Return (x, y) of the center of cell containing provided text 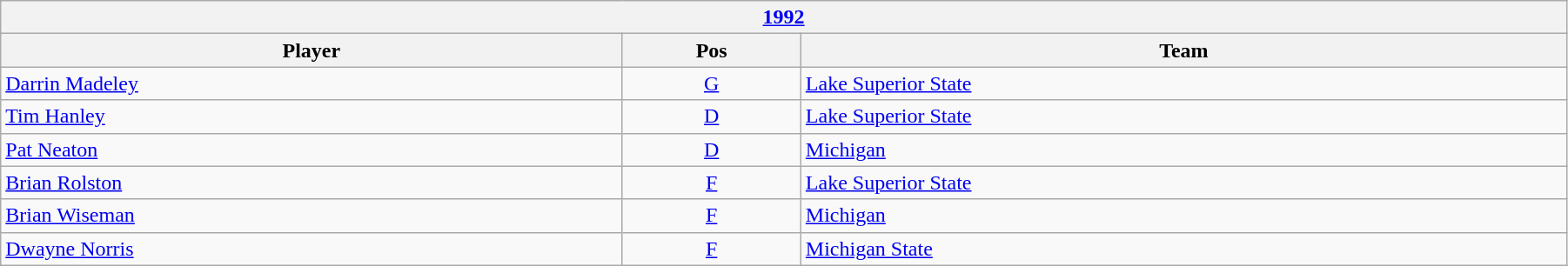
1992 (784, 17)
Pat Neaton (312, 150)
Dwayne Norris (312, 249)
Tim Hanley (312, 116)
Darrin Madeley (312, 83)
Brian Rolston (312, 183)
Brian Wiseman (312, 216)
Player (312, 50)
Team (1183, 50)
G (712, 83)
Pos (712, 50)
Michigan State (1183, 249)
